Find where the given text appears and provide that cell's center as (x, y) coordinate. 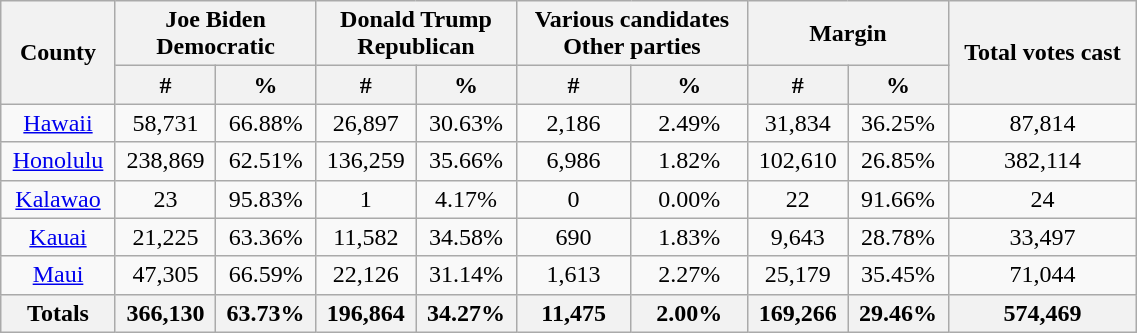
574,469 (1042, 313)
23 (165, 199)
31.14% (466, 275)
29.46% (898, 313)
County (58, 52)
0 (574, 199)
31,834 (798, 123)
62.51% (266, 161)
366,130 (165, 313)
26,897 (366, 123)
169,266 (798, 313)
24 (1042, 199)
35.66% (466, 161)
34.27% (466, 313)
2.27% (690, 275)
95.83% (266, 199)
1 (366, 199)
11,475 (574, 313)
2,186 (574, 123)
35.45% (898, 275)
2.49% (690, 123)
Maui (58, 275)
30.63% (466, 123)
Honolulu (58, 161)
Various candidatesOther parties (632, 34)
4.17% (466, 199)
66.88% (266, 123)
Kalawao (58, 199)
Kauai (58, 237)
66.59% (266, 275)
11,582 (366, 237)
1,613 (574, 275)
Donald TrumpRepublican (416, 34)
2.00% (690, 313)
6,986 (574, 161)
87,814 (1042, 123)
0.00% (690, 199)
9,643 (798, 237)
58,731 (165, 123)
Totals (58, 313)
26.85% (898, 161)
25,179 (798, 275)
238,869 (165, 161)
21,225 (165, 237)
33,497 (1042, 237)
91.66% (898, 199)
71,044 (1042, 275)
382,114 (1042, 161)
Total votes cast (1042, 52)
22,126 (366, 275)
102,610 (798, 161)
63.36% (266, 237)
63.73% (266, 313)
1.82% (690, 161)
34.58% (466, 237)
1.83% (690, 237)
136,259 (366, 161)
196,864 (366, 313)
47,305 (165, 275)
22 (798, 199)
Margin (848, 34)
36.25% (898, 123)
28.78% (898, 237)
690 (574, 237)
Joe BidenDemocratic (215, 34)
Hawaii (58, 123)
